Search for the cell housing the specified text and yield its [X, Y] center coordinate. 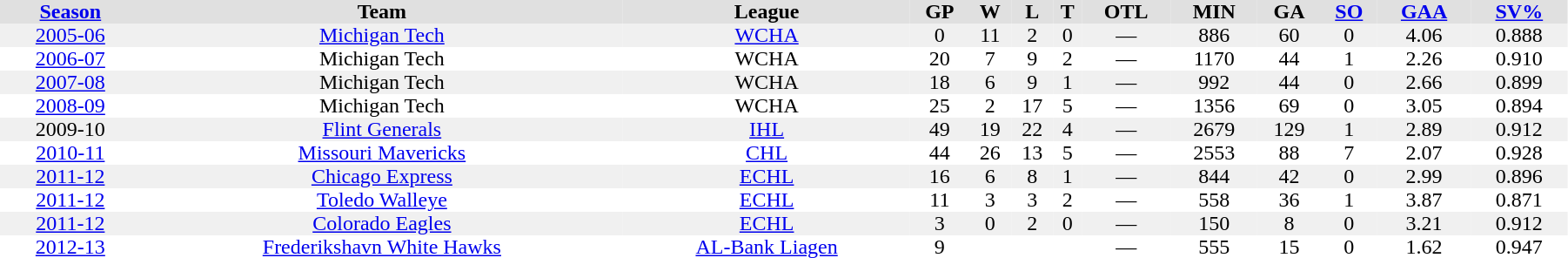
22 [1032, 129]
OTL [1126, 12]
Chicago Express [382, 176]
18 [940, 82]
2553 [1214, 153]
2679 [1214, 129]
2.89 [1424, 129]
League [767, 12]
2008-09 [70, 106]
4 [1068, 129]
88 [1290, 153]
SO [1349, 12]
GA [1290, 12]
CHL [767, 153]
13 [1032, 153]
558 [1214, 200]
4.06 [1424, 35]
16 [940, 176]
3.87 [1424, 200]
0.894 [1519, 106]
25 [940, 106]
2.07 [1424, 153]
0.910 [1519, 59]
SV% [1519, 12]
T [1068, 12]
2009-10 [70, 129]
2.66 [1424, 82]
Missouri Mavericks [382, 153]
2.26 [1424, 59]
886 [1214, 35]
42 [1290, 176]
992 [1214, 82]
0.896 [1519, 176]
69 [1290, 106]
1170 [1214, 59]
W [990, 12]
L [1032, 12]
Flint Generals [382, 129]
2005-06 [70, 35]
26 [990, 153]
0.899 [1519, 82]
IHL [767, 129]
60 [1290, 35]
2006-07 [70, 59]
0.888 [1519, 35]
2010-11 [70, 153]
49 [940, 129]
17 [1032, 106]
Toledo Walleye [382, 200]
Team [382, 12]
GP [940, 12]
0.928 [1519, 153]
3.21 [1424, 223]
0.871 [1519, 200]
2.99 [1424, 176]
Season [70, 12]
20 [940, 59]
844 [1214, 176]
36 [1290, 200]
3.05 [1424, 106]
150 [1214, 223]
MIN [1214, 12]
1356 [1214, 106]
GAA [1424, 12]
129 [1290, 129]
2007-08 [70, 82]
19 [990, 129]
Colorado Eagles [382, 223]
